Provide the (X, Y) coordinate of the cell's center where the given text is located.  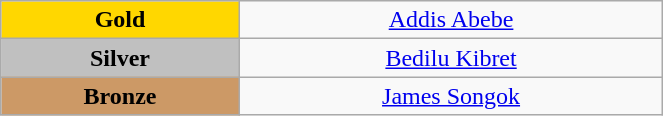
Bedilu Kibret (451, 58)
Gold (120, 20)
Silver (120, 58)
James Songok (451, 96)
Addis Abebe (451, 20)
Bronze (120, 96)
